Identify which cell holds the provided text, then report its (X, Y) central coordinate. 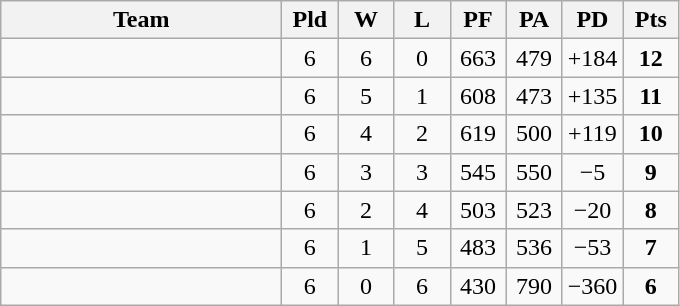
+119 (592, 134)
790 (534, 286)
500 (534, 134)
−360 (592, 286)
9 (651, 172)
−53 (592, 248)
10 (651, 134)
479 (534, 58)
PF (478, 20)
608 (478, 96)
663 (478, 58)
483 (478, 248)
Pts (651, 20)
PD (592, 20)
7 (651, 248)
536 (534, 248)
619 (478, 134)
545 (478, 172)
12 (651, 58)
PA (534, 20)
473 (534, 96)
W (366, 20)
523 (534, 210)
Team (142, 20)
430 (478, 286)
11 (651, 96)
550 (534, 172)
503 (478, 210)
−20 (592, 210)
+135 (592, 96)
+184 (592, 58)
L (422, 20)
Pld (310, 20)
−5 (592, 172)
8 (651, 210)
